Provide the [X, Y] coordinate of the cell's center where the given text is located.  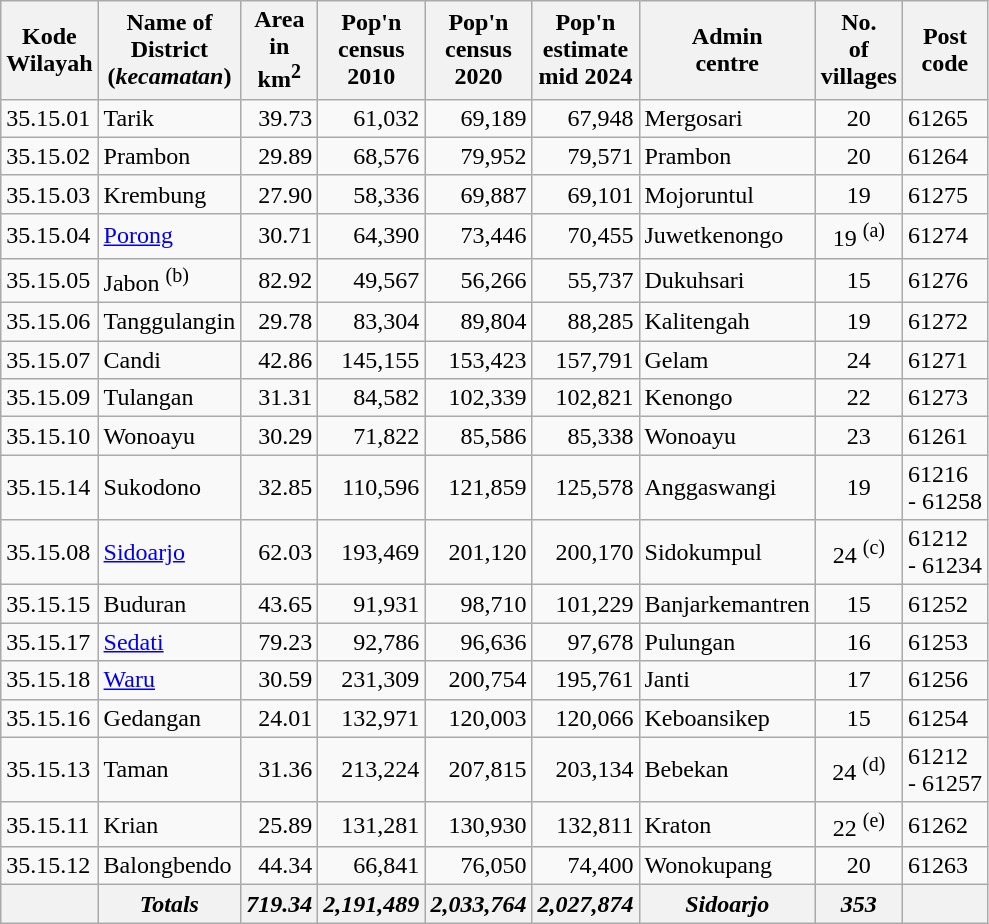
Wonokupang [727, 866]
61252 [944, 604]
No.ofvillages [858, 50]
203,134 [586, 770]
Anggaswangi [727, 488]
195,761 [586, 680]
30.29 [280, 436]
110,596 [372, 488]
719.34 [280, 904]
201,120 [478, 552]
61275 [944, 194]
73,446 [478, 236]
Sedati [170, 642]
35.15.03 [50, 194]
2,191,489 [372, 904]
97,678 [586, 642]
61216- 61258 [944, 488]
79.23 [280, 642]
Tulangan [170, 398]
35.15.04 [50, 236]
213,224 [372, 770]
56,266 [478, 280]
61261 [944, 436]
Balongbendo [170, 866]
30.71 [280, 236]
61276 [944, 280]
24 (d) [858, 770]
69,189 [478, 118]
Banjarkemantren [727, 604]
35.15.02 [50, 156]
35.15.08 [50, 552]
Kenongo [727, 398]
Postcode [944, 50]
35.15.01 [50, 118]
69,101 [586, 194]
31.36 [280, 770]
31.31 [280, 398]
125,578 [586, 488]
Totals [170, 904]
Porong [170, 236]
24 [858, 360]
193,469 [372, 552]
58,336 [372, 194]
61271 [944, 360]
44.34 [280, 866]
Kalitengah [727, 322]
Krian [170, 824]
2,033,764 [478, 904]
35.15.15 [50, 604]
61265 [944, 118]
88,285 [586, 322]
39.73 [280, 118]
35.15.12 [50, 866]
157,791 [586, 360]
19 (a) [858, 236]
132,971 [372, 718]
79,571 [586, 156]
24.01 [280, 718]
Jabon (b) [170, 280]
35.15.05 [50, 280]
61274 [944, 236]
35.15.09 [50, 398]
83,304 [372, 322]
Areain km2 [280, 50]
Dukuhsari [727, 280]
Mojoruntul [727, 194]
98,710 [478, 604]
Name ofDistrict(kecamatan) [170, 50]
132,811 [586, 824]
102,339 [478, 398]
35.15.06 [50, 322]
Janti [727, 680]
Admincentre [727, 50]
Gelam [727, 360]
67,948 [586, 118]
89,804 [478, 322]
153,423 [478, 360]
61264 [944, 156]
131,281 [372, 824]
16 [858, 642]
Bebekan [727, 770]
353 [858, 904]
Pulungan [727, 642]
32.85 [280, 488]
Sukodono [170, 488]
207,815 [478, 770]
70,455 [586, 236]
Pop'ncensus2020 [478, 50]
74,400 [586, 866]
61263 [944, 866]
Kode Wilayah [50, 50]
92,786 [372, 642]
200,754 [478, 680]
85,338 [586, 436]
Juwetkenongo [727, 236]
23 [858, 436]
102,821 [586, 398]
Taman [170, 770]
145,155 [372, 360]
61212- 61234 [944, 552]
66,841 [372, 866]
35.15.11 [50, 824]
Pop'ncensus2010 [372, 50]
61253 [944, 642]
35.15.16 [50, 718]
200,170 [586, 552]
42.86 [280, 360]
101,229 [586, 604]
29.78 [280, 322]
61,032 [372, 118]
Candi [170, 360]
61254 [944, 718]
121,859 [478, 488]
29.89 [280, 156]
30.59 [280, 680]
68,576 [372, 156]
35.15.17 [50, 642]
Tanggulangin [170, 322]
35.15.07 [50, 360]
Mergosari [727, 118]
35.15.18 [50, 680]
49,567 [372, 280]
61272 [944, 322]
84,582 [372, 398]
22 [858, 398]
Krembung [170, 194]
120,003 [478, 718]
Gedangan [170, 718]
43.65 [280, 604]
64,390 [372, 236]
79,952 [478, 156]
35.15.10 [50, 436]
69,887 [478, 194]
2,027,874 [586, 904]
Tarik [170, 118]
Buduran [170, 604]
25.89 [280, 824]
62.03 [280, 552]
17 [858, 680]
61273 [944, 398]
Sidokumpul [727, 552]
61212- 61257 [944, 770]
231,309 [372, 680]
27.90 [280, 194]
35.15.13 [50, 770]
96,636 [478, 642]
Waru [170, 680]
85,586 [478, 436]
Pop'nestimatemid 2024 [586, 50]
82.92 [280, 280]
61262 [944, 824]
76,050 [478, 866]
24 (c) [858, 552]
55,737 [586, 280]
Keboansikep [727, 718]
22 (e) [858, 824]
71,822 [372, 436]
61256 [944, 680]
35.15.14 [50, 488]
120,066 [586, 718]
91,931 [372, 604]
130,930 [478, 824]
Kraton [727, 824]
